Search for the cell housing the specified text and yield its (X, Y) center coordinate. 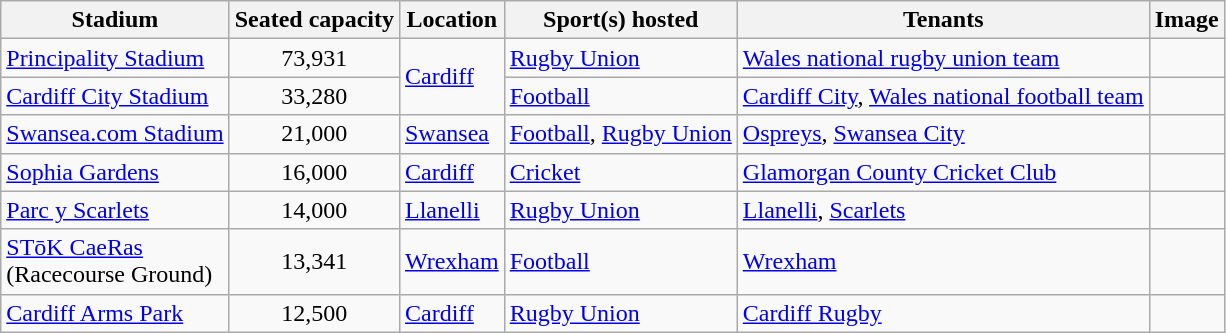
Sport(s) hosted (620, 20)
12,500 (314, 313)
Image (1186, 20)
73,931 (314, 58)
Location (452, 20)
Cardiff Arms Park (115, 313)
Ospreys, Swansea City (943, 134)
Cardiff City, Wales national football team (943, 96)
Cardiff Rugby (943, 313)
Parc y Scarlets (115, 210)
Stadium (115, 20)
14,000 (314, 210)
Football, Rugby Union (620, 134)
Llanelli, Scarlets (943, 210)
Llanelli (452, 210)
33,280 (314, 96)
Seated capacity (314, 20)
Cricket (620, 172)
Swansea (452, 134)
21,000 (314, 134)
Glamorgan County Cricket Club (943, 172)
Cardiff City Stadium (115, 96)
Tenants (943, 20)
16,000 (314, 172)
STōK CaeRas(Racecourse Ground) (115, 262)
Sophia Gardens (115, 172)
13,341 (314, 262)
Swansea.com Stadium (115, 134)
Principality Stadium (115, 58)
Wales national rugby union team (943, 58)
